Identify which cell holds the provided text, then report its (x, y) central coordinate. 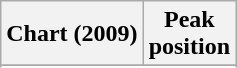
Peakposition (189, 34)
Chart (2009) (72, 34)
